Find where the given text appears and provide that cell's center as [X, Y] coordinate. 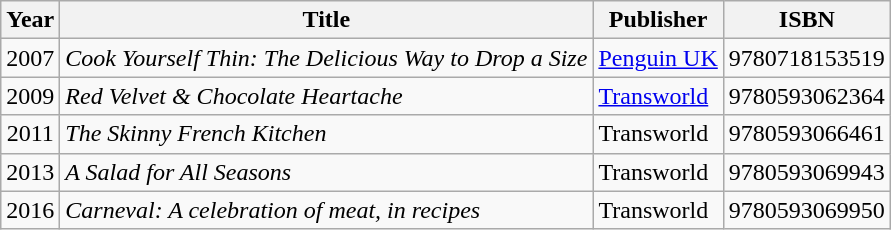
A Salad for All Seasons [326, 172]
9780593062364 [806, 96]
Carneval: A celebration of meat, in recipes [326, 210]
Year [30, 20]
2013 [30, 172]
Publisher [658, 20]
Cook Yourself Thin: The Delicious Way to Drop a Size [326, 58]
9780718153519 [806, 58]
2007 [30, 58]
The Skinny French Kitchen [326, 134]
Red Velvet & Chocolate Heartache [326, 96]
Title [326, 20]
9780593066461 [806, 134]
9780593069950 [806, 210]
Penguin UK [658, 58]
2009 [30, 96]
9780593069943 [806, 172]
ISBN [806, 20]
2016 [30, 210]
2011 [30, 134]
